Provide the [X, Y] coordinate of the cell's center where the given text is located.  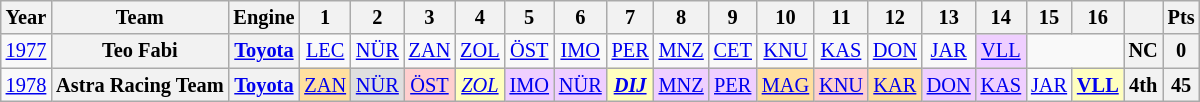
5 [530, 17]
7 [630, 17]
9 [733, 17]
12 [895, 17]
3 [430, 17]
13 [949, 17]
LEC [325, 51]
4th [1144, 85]
NC [1144, 51]
1 [325, 17]
8 [682, 17]
Year [26, 17]
CET [733, 51]
MAG [786, 85]
1978 [26, 85]
DIJ [630, 85]
14 [1001, 17]
2 [378, 17]
45 [1182, 85]
KAR [895, 85]
Astra Racing Team [140, 85]
0 [1182, 51]
Engine [264, 17]
Team [140, 17]
15 [1049, 17]
Teo Fabi [140, 51]
11 [841, 17]
10 [786, 17]
6 [580, 17]
16 [1098, 17]
1977 [26, 51]
4 [480, 17]
Pts [1182, 17]
